Extract the (x, y) coordinate from the center of the cell holding the provided text.  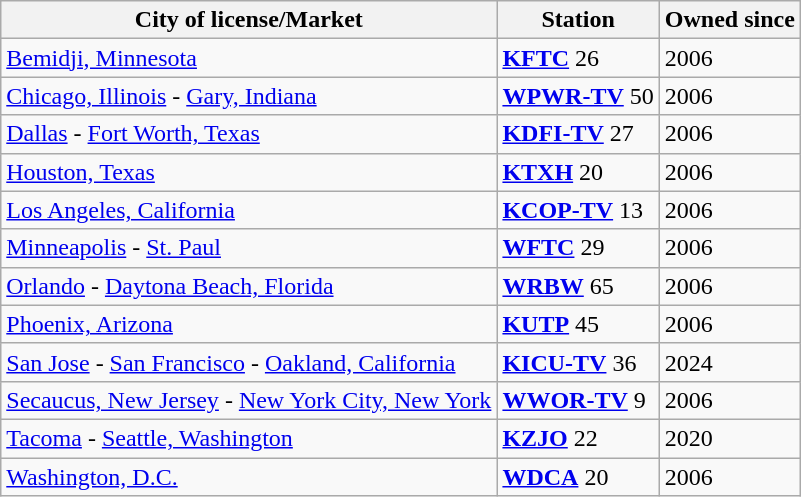
Washington, D.C. (249, 477)
WDCA 20 (578, 477)
Minneapolis - St. Paul (249, 248)
KCOP-TV 13 (578, 210)
KTXH 20 (578, 172)
Dallas - Fort Worth, Texas (249, 134)
Bemidji, Minnesota (249, 58)
KUTP 45 (578, 324)
KDFI-TV 27 (578, 134)
City of license/Market (249, 20)
Los Angeles, California (249, 210)
KZJO 22 (578, 438)
Houston, Texas (249, 172)
WFTC 29 (578, 248)
Secaucus, New Jersey - New York City, New York (249, 400)
Station (578, 20)
Phoenix, Arizona (249, 324)
Tacoma - Seattle, Washington (249, 438)
WWOR-TV 9 (578, 400)
San Jose - San Francisco - Oakland, California (249, 362)
KFTC 26 (578, 58)
WPWR-TV 50 (578, 96)
KICU-TV 36 (578, 362)
Orlando - Daytona Beach, Florida (249, 286)
2024 (730, 362)
2020 (730, 438)
Chicago, Illinois - Gary, Indiana (249, 96)
WRBW 65 (578, 286)
Owned since (730, 20)
